Provide the [X, Y] coordinate of the cell's center where the given text is located.  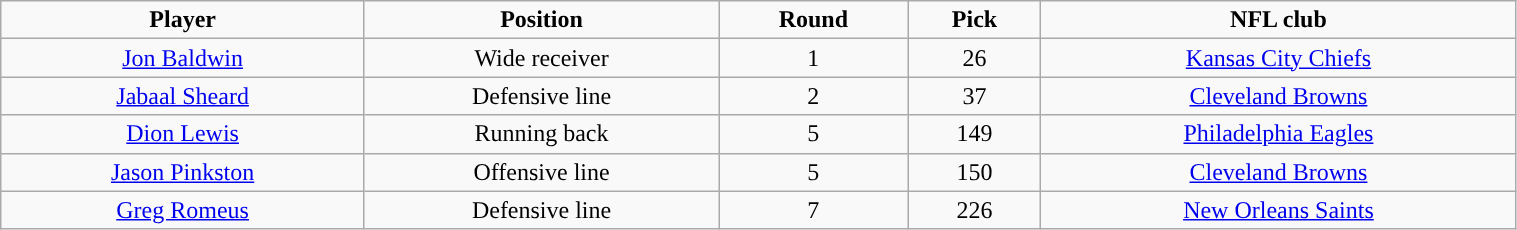
Greg Romeus [183, 210]
Pick [974, 20]
Position [541, 20]
NFL club [1278, 20]
26 [974, 58]
7 [814, 210]
149 [974, 134]
Jabaal Sheard [183, 96]
Jason Pinkston [183, 172]
150 [974, 172]
Offensive line [541, 172]
Player [183, 20]
1 [814, 58]
226 [974, 210]
37 [974, 96]
Round [814, 20]
Wide receiver [541, 58]
Kansas City Chiefs [1278, 58]
Running back [541, 134]
New Orleans Saints [1278, 210]
Jon Baldwin [183, 58]
Dion Lewis [183, 134]
Philadelphia Eagles [1278, 134]
2 [814, 96]
